Scan for the cell matching the given text and deliver its (x, y) coordinate at center. 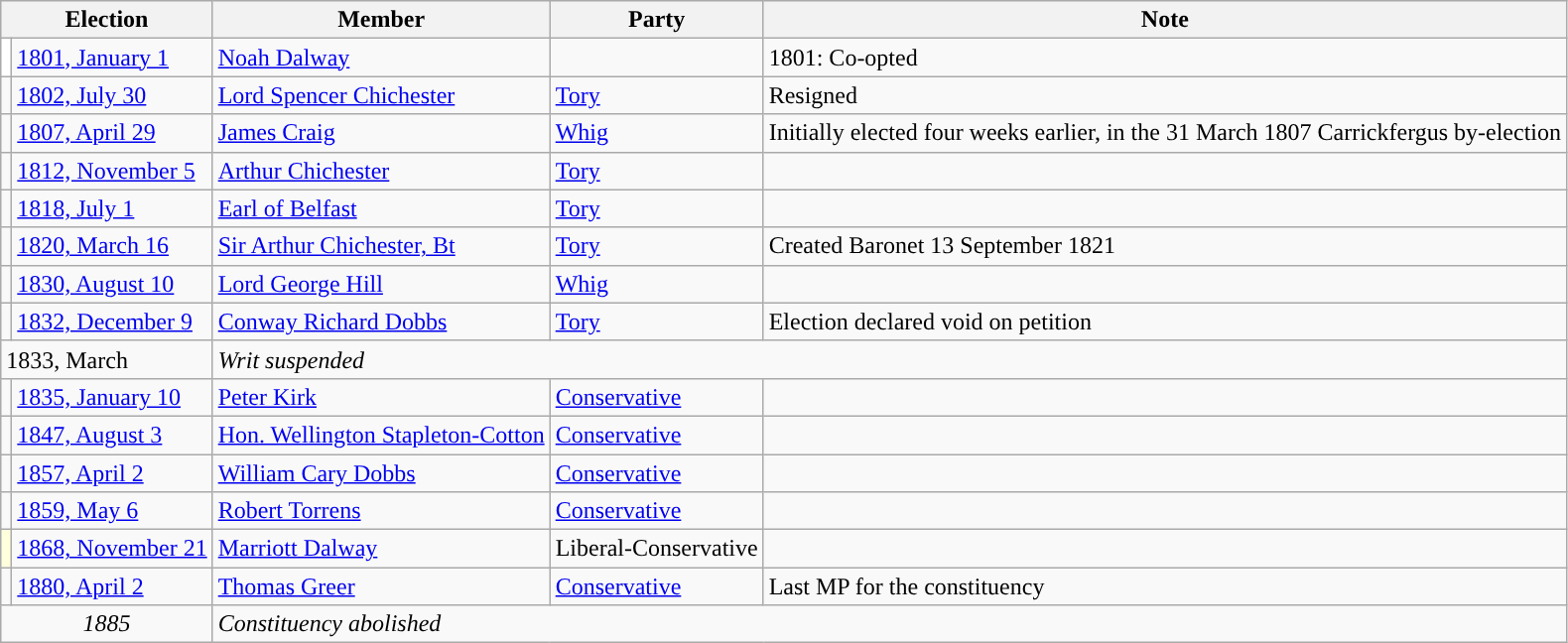
Earl of Belfast (381, 208)
1818, July 1 (112, 208)
Election declared void on petition (1165, 321)
Noah Dalway (381, 58)
William Cary Dobbs (381, 473)
1835, January 10 (112, 397)
Created Baronet 13 September 1821 (1165, 246)
Marriott Dalway (381, 549)
Party (657, 20)
1820, March 16 (112, 246)
Sir Arthur Chichester, Bt (381, 246)
Robert Torrens (381, 511)
1832, December 9 (112, 321)
Conway Richard Dobbs (381, 321)
1802, July 30 (112, 95)
1847, August 3 (112, 435)
1807, April 29 (112, 133)
Initially elected four weeks earlier, in the 31 March 1807 Carrickfergus by-election (1165, 133)
Election (107, 20)
1830, August 10 (112, 284)
Peter Kirk (381, 397)
1812, November 5 (112, 171)
1857, April 2 (112, 473)
Hon. Wellington Stapleton-Cotton (381, 435)
James Craig (381, 133)
1868, November 21 (112, 549)
Last MP for the constituency (1165, 586)
Arthur Chichester (381, 171)
Member (381, 20)
Liberal-Conservative (657, 549)
1859, May 6 (112, 511)
Writ suspended (889, 359)
1801, January 1 (112, 58)
Resigned (1165, 95)
Lord George Hill (381, 284)
Lord Spencer Chichester (381, 95)
1833, March (107, 359)
1880, April 2 (112, 586)
1885 (107, 624)
Note (1165, 20)
Thomas Greer (381, 586)
Constituency abolished (889, 624)
1801: Co-opted (1165, 58)
